Extract the [x, y] coordinate from the center of the cell holding the provided text.  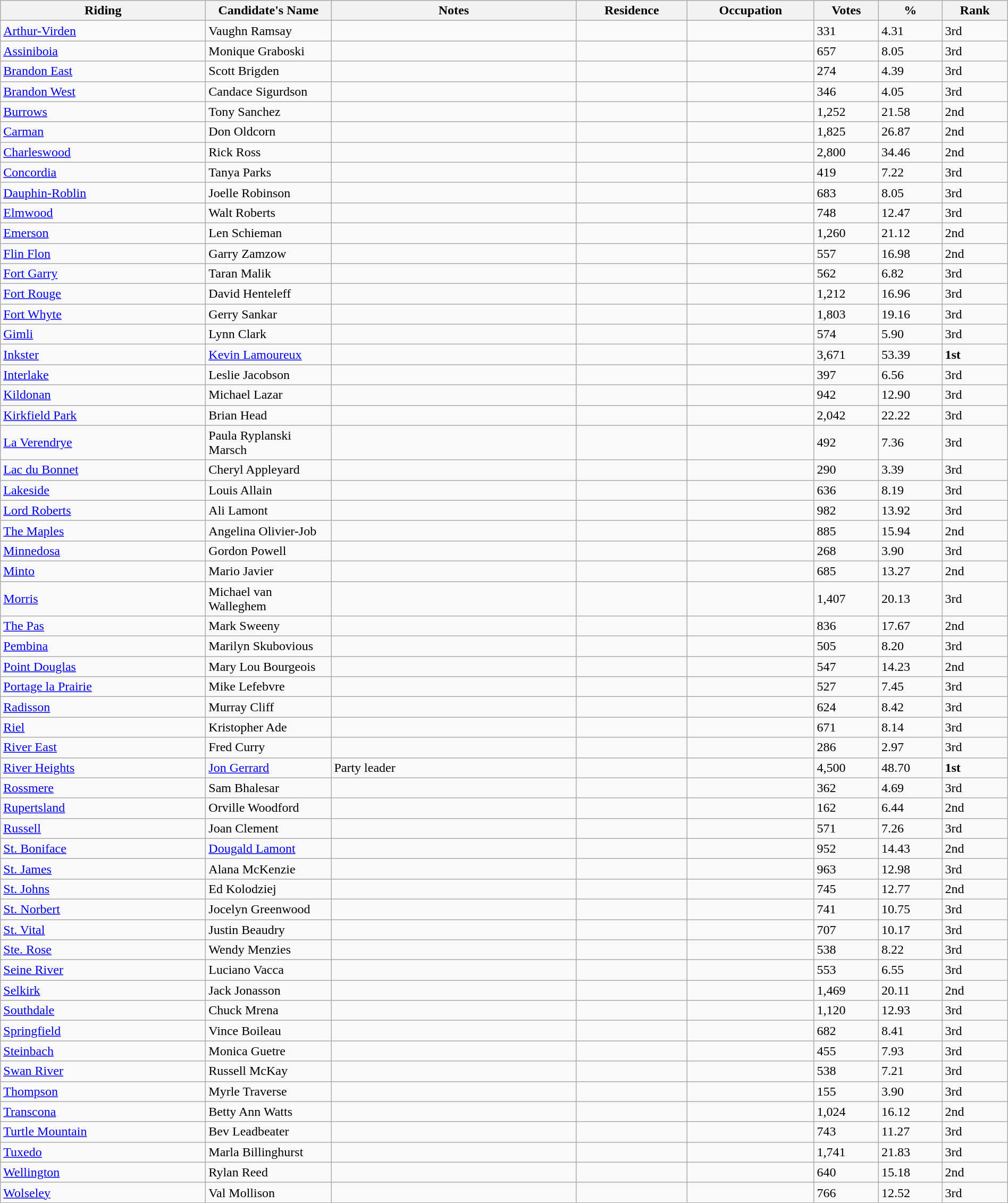
53.39 [910, 355]
Turtle Mountain [103, 1132]
6.44 [910, 808]
Arthur-Virden [103, 31]
Tony Sanchez [268, 112]
Lakeside [103, 490]
Interlake [103, 375]
7.93 [910, 1051]
12.77 [910, 889]
741 [846, 909]
2,800 [846, 152]
21.12 [910, 233]
952 [846, 848]
4.39 [910, 71]
Lynn Clark [268, 334]
The Pas [103, 626]
12.98 [910, 869]
20.13 [910, 599]
16.96 [910, 294]
Wendy Menzies [268, 950]
La Verendrye [103, 442]
Brandon East [103, 71]
Myrle Traverse [268, 1091]
River Heights [103, 768]
Russell [103, 828]
Alana McKenzie [268, 869]
1,212 [846, 294]
Bev Leadbeater [268, 1132]
% [910, 11]
15.94 [910, 531]
346 [846, 91]
8.41 [910, 1031]
571 [846, 828]
3.39 [910, 470]
Riding [103, 11]
Residence [632, 11]
Angelina Olivier-Job [268, 531]
Don Oldcorn [268, 132]
455 [846, 1051]
Thompson [103, 1091]
Gimli [103, 334]
Point Douglas [103, 667]
Len Schieman [268, 233]
Jocelyn Greenwood [268, 909]
Ed Kolodziej [268, 889]
Michael Lazar [268, 395]
Luciano Vacca [268, 970]
19.16 [910, 314]
Monica Guetre [268, 1051]
7.21 [910, 1071]
21.83 [910, 1152]
Radisson [103, 707]
982 [846, 510]
Rupertsland [103, 808]
Mike Lefebvre [268, 687]
Dauphin-Roblin [103, 192]
4.31 [910, 31]
13.92 [910, 510]
Scott Brigden [268, 71]
Burrows [103, 112]
963 [846, 869]
Minto [103, 571]
Chuck Mrena [268, 1011]
17.67 [910, 626]
Mario Javier [268, 571]
16.98 [910, 254]
21.58 [910, 112]
Val Mollison [268, 1192]
Inkster [103, 355]
Steinbach [103, 1051]
Rossmere [103, 788]
Wolseley [103, 1192]
766 [846, 1192]
3,671 [846, 355]
547 [846, 667]
Garry Zamzow [268, 254]
8.42 [910, 707]
Kildonan [103, 395]
Concordia [103, 172]
Riel [103, 727]
7.36 [910, 442]
Portage la Prairie [103, 687]
River East [103, 747]
885 [846, 531]
Vaughn Ramsay [268, 31]
6.56 [910, 375]
11.27 [910, 1132]
Kirkfield Park [103, 415]
574 [846, 334]
7.26 [910, 828]
671 [846, 727]
557 [846, 254]
12.93 [910, 1011]
David Henteleff [268, 294]
Vince Boileau [268, 1031]
Michael van Walleghem [268, 599]
Elmwood [103, 213]
48.70 [910, 768]
2.97 [910, 747]
Dougald Lamont [268, 848]
20.11 [910, 990]
Lord Roberts [103, 510]
34.46 [910, 152]
Selkirk [103, 990]
Orville Woodford [268, 808]
6.82 [910, 274]
Lac du Bonnet [103, 470]
Pembina [103, 646]
290 [846, 470]
942 [846, 395]
Occupation [751, 11]
624 [846, 707]
Assiniboia [103, 51]
St. Vital [103, 930]
Fort Rouge [103, 294]
Ste. Rose [103, 950]
Russell McKay [268, 1071]
Fort Garry [103, 274]
636 [846, 490]
6.55 [910, 970]
7.22 [910, 172]
4.05 [910, 91]
Emerson [103, 233]
Rank [975, 11]
1,120 [846, 1011]
Southdale [103, 1011]
16.12 [910, 1112]
Rylan Reed [268, 1172]
Mary Lou Bourgeois [268, 667]
748 [846, 213]
Justin Beaudry [268, 930]
1,741 [846, 1152]
Party leader [454, 768]
Charleswood [103, 152]
745 [846, 889]
286 [846, 747]
Seine River [103, 970]
331 [846, 31]
Ali Lamont [268, 510]
685 [846, 571]
Brandon West [103, 91]
Taran Malik [268, 274]
8.22 [910, 950]
274 [846, 71]
162 [846, 808]
836 [846, 626]
1,469 [846, 990]
4,500 [846, 768]
Brian Head [268, 415]
St. Norbert [103, 909]
Candidate's Name [268, 11]
Fred Curry [268, 747]
Jon Gerrard [268, 768]
419 [846, 172]
Walt Roberts [268, 213]
St. Boniface [103, 848]
640 [846, 1172]
Murray Cliff [268, 707]
Minnedosa [103, 551]
St. Johns [103, 889]
1,825 [846, 132]
5.90 [910, 334]
Fort Whyte [103, 314]
1,024 [846, 1112]
Leslie Jacobson [268, 375]
Gordon Powell [268, 551]
Swan River [103, 1071]
268 [846, 551]
562 [846, 274]
St. James [103, 869]
Paula Ryplanski Marsch [268, 442]
657 [846, 51]
Louis Allain [268, 490]
553 [846, 970]
2,042 [846, 415]
505 [846, 646]
Betty Ann Watts [268, 1112]
10.75 [910, 909]
1,803 [846, 314]
Marla Billinghurst [268, 1152]
Kristopher Ade [268, 727]
Springfield [103, 1031]
Rick Ross [268, 152]
683 [846, 192]
8.14 [910, 727]
Tanya Parks [268, 172]
1,407 [846, 599]
Gerry Sankar [268, 314]
707 [846, 930]
14.43 [910, 848]
Monique Graboski [268, 51]
Carman [103, 132]
13.27 [910, 571]
15.18 [910, 1172]
Cheryl Appleyard [268, 470]
Votes [846, 11]
492 [846, 442]
7.45 [910, 687]
Joelle Robinson [268, 192]
Kevin Lamoureux [268, 355]
22.22 [910, 415]
Notes [454, 11]
12.90 [910, 395]
Flin Flon [103, 254]
Morris [103, 599]
Marilyn Skubovious [268, 646]
Wellington [103, 1172]
527 [846, 687]
397 [846, 375]
682 [846, 1031]
12.47 [910, 213]
Joan Clement [268, 828]
743 [846, 1132]
8.19 [910, 490]
362 [846, 788]
1,252 [846, 112]
4.69 [910, 788]
Tuxedo [103, 1152]
Transcona [103, 1112]
12.52 [910, 1192]
8.20 [910, 646]
Sam Bhalesar [268, 788]
155 [846, 1091]
10.17 [910, 930]
Jack Jonasson [268, 990]
Candace Sigurdson [268, 91]
14.23 [910, 667]
26.87 [910, 132]
Mark Sweeny [268, 626]
1,260 [846, 233]
The Maples [103, 531]
